Return (x, y) of the center of cell containing provided text 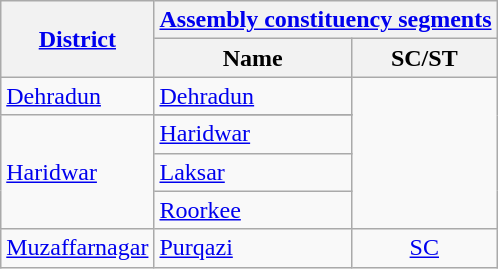
Assembly constituency segments (326, 20)
Laksar (253, 172)
Roorkee (253, 210)
Name (253, 58)
SC/ST (424, 58)
Purqazi (253, 248)
District (78, 39)
Muzaffarnagar (78, 248)
SC (424, 248)
